Identify which cell holds the provided text, then report its [X, Y] central coordinate. 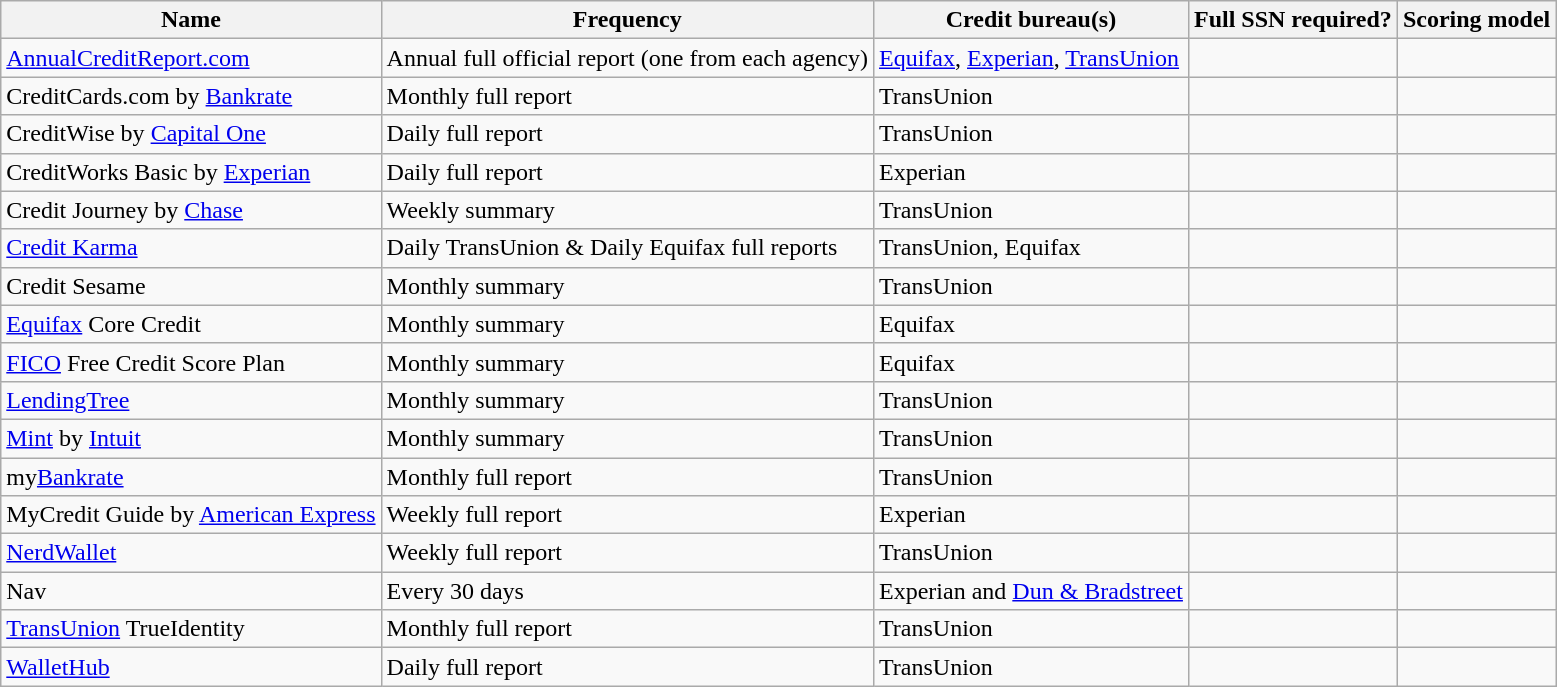
Mint by Intuit [191, 438]
Weekly summary [627, 210]
Full SSN required? [1292, 20]
NerdWallet [191, 553]
MyCredit Guide by American Express [191, 515]
FICO Free Credit Score Plan [191, 362]
Nav [191, 591]
Name [191, 20]
Credit Journey by Chase [191, 210]
LendingTree [191, 400]
Credit Sesame [191, 286]
AnnualCreditReport.com [191, 58]
CreditWise by Capital One [191, 134]
Scoring model [1476, 20]
TransUnion, Equifax [1030, 248]
Equifax, Experian, TransUnion [1030, 58]
Every 30 days [627, 591]
TransUnion TrueIdentity [191, 629]
CreditCards.com by Bankrate [191, 96]
Credit Karma [191, 248]
Credit bureau(s) [1030, 20]
Frequency [627, 20]
Daily TransUnion & Daily Equifax full reports [627, 248]
CreditWorks Basic by Experian [191, 172]
Experian and Dun & Bradstreet [1030, 591]
myBankrate [191, 477]
WalletHub [191, 667]
Equifax Core Credit [191, 324]
Annual full official report (one from each agency) [627, 58]
